For the text-containing cell, return its midpoint in (x, y) coordinate format. 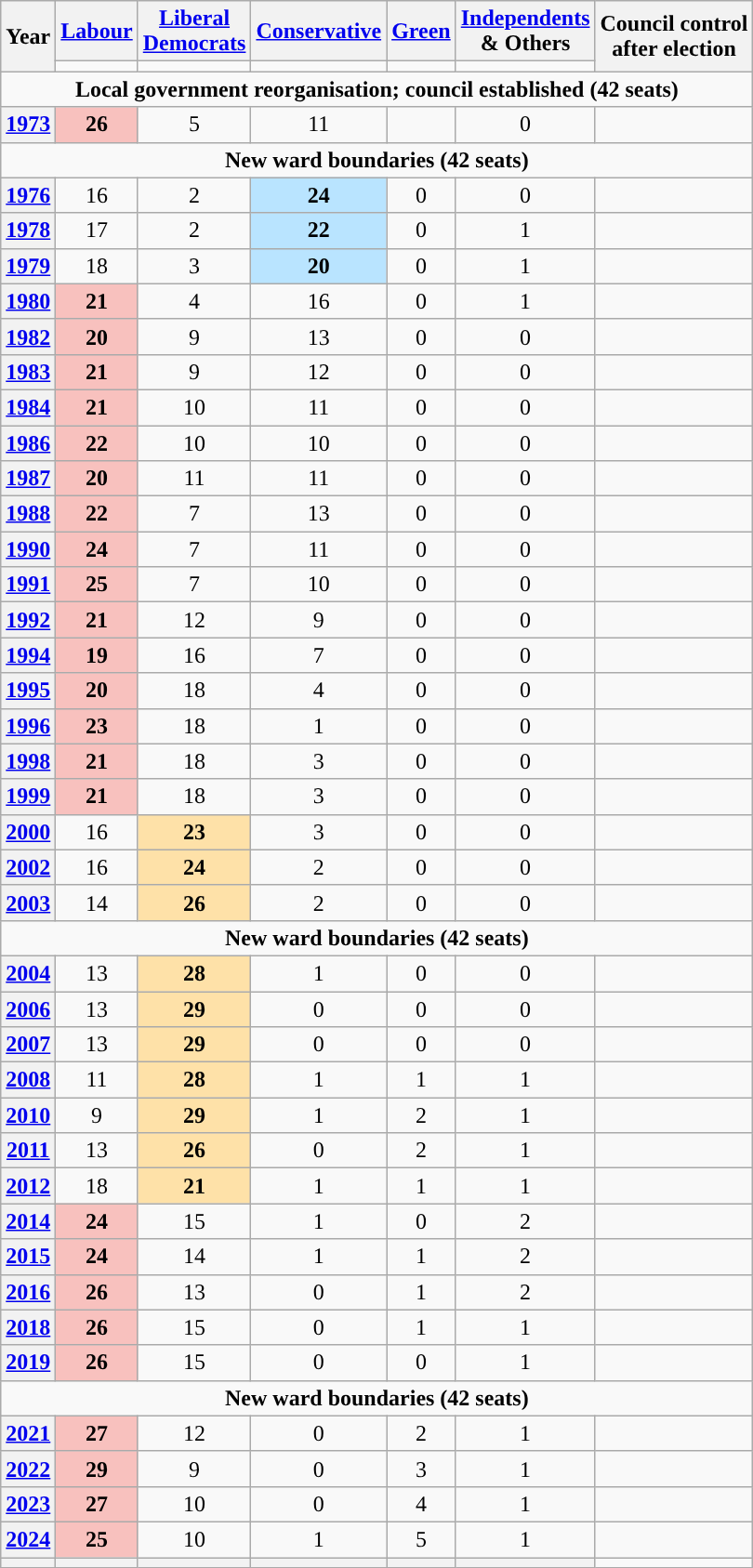
1976 (28, 195)
1982 (28, 336)
2024 (28, 1539)
1973 (28, 125)
2018 (28, 1327)
19 (97, 655)
2004 (28, 973)
2008 (28, 1080)
2006 (28, 1008)
1992 (28, 620)
1998 (28, 761)
2011 (28, 1151)
Council controlafter election (674, 36)
2021 (28, 1433)
1987 (28, 479)
1986 (28, 443)
2002 (28, 867)
2015 (28, 1257)
2003 (28, 903)
1996 (28, 726)
1988 (28, 514)
1979 (28, 266)
2012 (28, 1186)
1990 (28, 549)
2019 (28, 1363)
2007 (28, 1045)
1991 (28, 585)
1984 (28, 407)
1980 (28, 301)
Liberal Democrats (194, 32)
2023 (28, 1504)
2010 (28, 1115)
Labour (97, 32)
1999 (28, 797)
1994 (28, 655)
2000 (28, 832)
1983 (28, 372)
Local government reorganisation; council established (42 seats) (377, 89)
Independents& Others (525, 32)
1995 (28, 691)
2014 (28, 1221)
Green (422, 32)
17 (97, 231)
Conservative (319, 32)
2022 (28, 1469)
Year (28, 36)
1978 (28, 231)
2016 (28, 1292)
